Return [X, Y] of the center of cell containing provided text 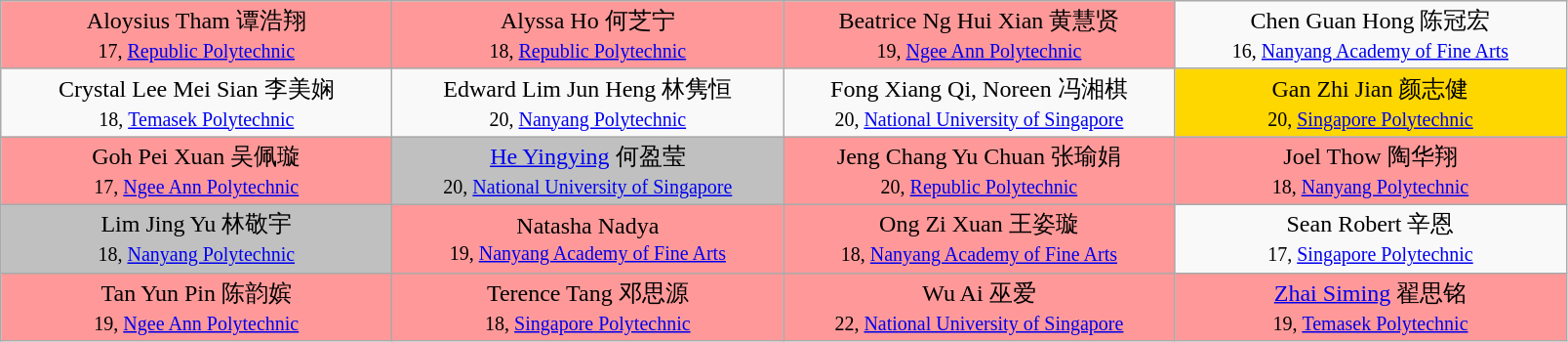
Joel Thow 陶华翔18, Nanyang Polytechnic [1370, 171]
Beatrice Ng Hui Xian 黄慧贤19, Ngee Ann Polytechnic [980, 35]
Goh Pei Xuan 吴佩璇17, Ngee Ann Polytechnic [197, 171]
He Yingying 何盈莹20, National University of Singapore [587, 171]
Aloysius Tham 谭浩翔17, Republic Polytechnic [197, 35]
Natasha Nadya19, Nanyang Academy of Fine Arts [587, 238]
Zhai Siming 翟思铭19, Temasek Polytechnic [1370, 307]
Jeng Chang Yu Chuan 张瑜娟20, Republic Polytechnic [980, 171]
Gan Zhi Jian 颜志健20, Singapore Polytechnic [1370, 103]
Alyssa Ho 何芝宁18, Republic Polytechnic [587, 35]
Sean Robert 辛恩17, Singapore Polytechnic [1370, 238]
Wu Ai 巫爱22, National University of Singapore [980, 307]
Fong Xiang Qi, Noreen 冯湘棋20, National University of Singapore [980, 103]
Crystal Lee Mei Sian 李美娴18, Temasek Polytechnic [197, 103]
Lim Jing Yu 林敬宇18, Nanyang Polytechnic [197, 238]
Edward Lim Jun Heng 林隽恒20, Nanyang Polytechnic [587, 103]
Ong Zi Xuan 王姿璇18, Nanyang Academy of Fine Arts [980, 238]
Chen Guan Hong 陈冠宏16, Nanyang Academy of Fine Arts [1370, 35]
Terence Tang 邓思源18, Singapore Polytechnic [587, 307]
Tan Yun Pin 陈韵嫔19, Ngee Ann Polytechnic [197, 307]
